Output the [X, Y] coordinate of the center of the cell containing the given text.  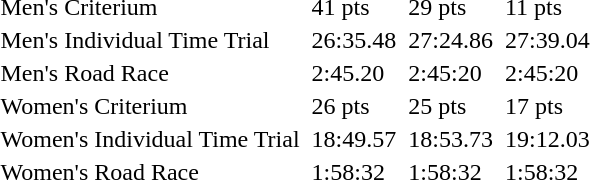
27:24.86 [451, 40]
18:49.57 [354, 139]
18:53.73 [451, 139]
25 pts [451, 106]
2:45.20 [354, 73]
2:45:20 [451, 73]
26 pts [354, 106]
26:35.48 [354, 40]
